Search for the cell housing the specified text and yield its (x, y) center coordinate. 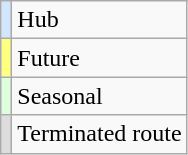
Seasonal (100, 96)
Terminated route (100, 134)
Future (100, 58)
Hub (100, 20)
